Detect which cell encompasses the target text, then output its (X, Y) center coordinate. 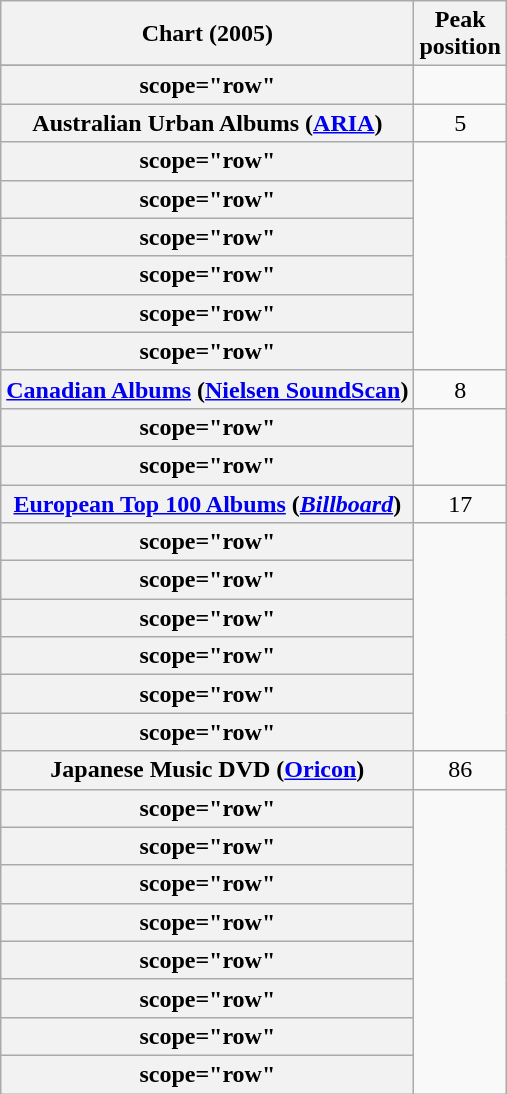
Peakposition (460, 34)
17 (460, 503)
86 (460, 770)
Chart (2005) (208, 34)
5 (460, 123)
Canadian Albums (Nielsen SoundScan) (208, 389)
European Top 100 Albums (Billboard) (208, 503)
Japanese Music DVD (Oricon) (208, 770)
Australian Urban Albums (ARIA) (208, 123)
8 (460, 389)
